Determine the [x, y] coordinate at the center of the cell enclosing the given text.  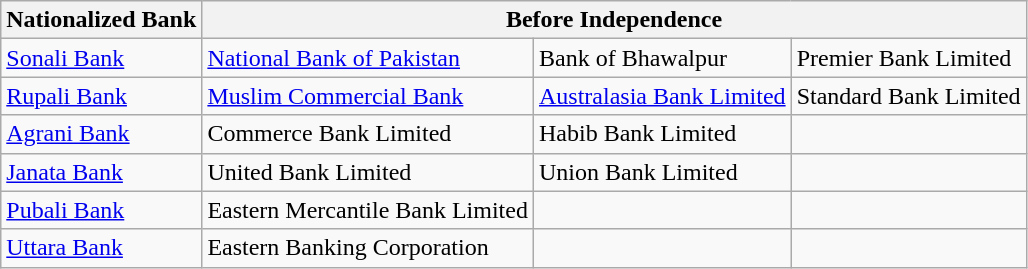
Uttara Bank [102, 248]
National Bank of Pakistan [368, 58]
Agrani Bank [102, 134]
Standard Bank Limited [908, 96]
Habib Bank Limited [662, 134]
Eastern Banking Corporation [368, 248]
Nationalized Bank [102, 20]
Janata Bank [102, 172]
Australasia Bank Limited [662, 96]
Commerce Bank Limited [368, 134]
Before Independence [614, 20]
Rupali Bank [102, 96]
Union Bank Limited [662, 172]
Bank of Bhawalpur [662, 58]
Muslim Commercial Bank [368, 96]
Pubali Bank [102, 210]
United Bank Limited [368, 172]
Premier Bank Limited [908, 58]
Eastern Mercantile Bank Limited [368, 210]
Sonali Bank [102, 58]
